Find where the given text appears and provide that cell's center as [x, y] coordinate. 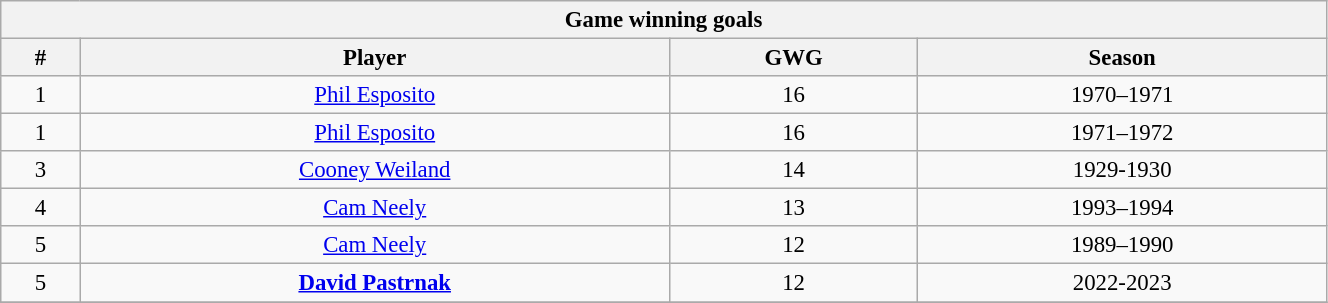
David Pastrnak [374, 283]
Season [1122, 58]
1971–1972 [1122, 133]
4 [40, 208]
3 [40, 170]
GWG [794, 58]
Cooney Weiland [374, 170]
1929-1930 [1122, 170]
1989–1990 [1122, 245]
1993–1994 [1122, 208]
Game winning goals [664, 20]
13 [794, 208]
# [40, 58]
2022-2023 [1122, 283]
1970–1971 [1122, 95]
14 [794, 170]
Player [374, 58]
